From the cell containing the given text, extract its center point as (x, y) coordinate. 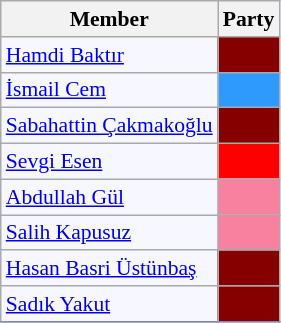
Abdullah Gül (110, 197)
Sabahattin Çakmakoğlu (110, 126)
Salih Kapusuz (110, 233)
Party (249, 19)
Hasan Basri Üstünbaş (110, 269)
Member (110, 19)
İsmail Cem (110, 90)
Sadık Yakut (110, 304)
Sevgi Esen (110, 162)
Hamdi Baktır (110, 55)
